Find where the given text appears and provide that cell's center as [X, Y] coordinate. 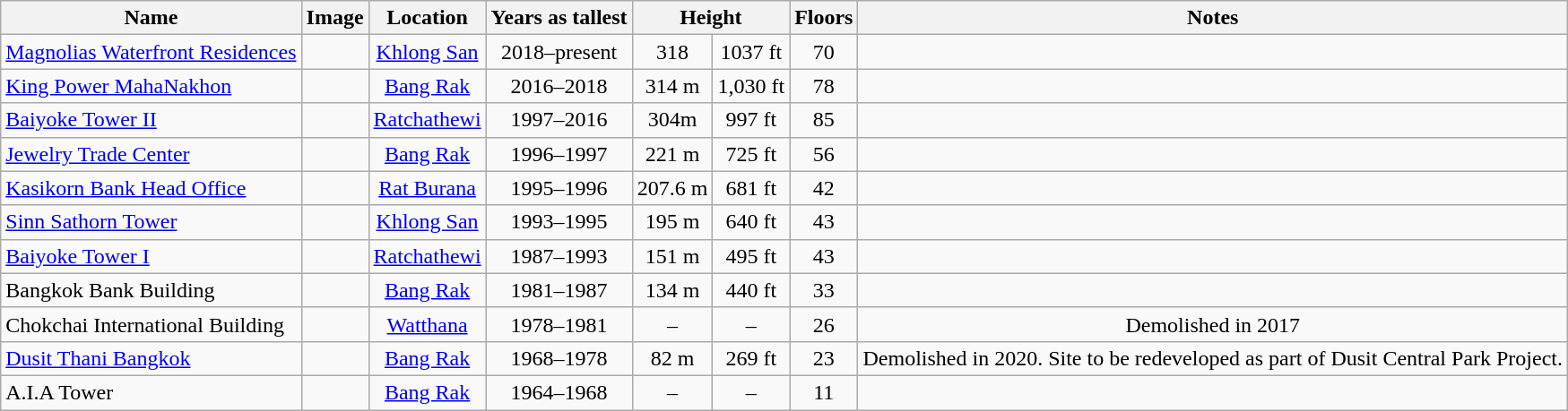
Location [427, 18]
2018–present [559, 52]
Magnolias Waterfront Residences [151, 52]
1995–1996 [559, 188]
78 [824, 86]
1987–1993 [559, 256]
221 m [672, 154]
Dusit Thani Bangkok [151, 358]
Name [151, 18]
495 ft [751, 256]
Rat Burana [427, 188]
Bangkok Bank Building [151, 290]
207.6 m [672, 188]
997 ft [751, 120]
26 [824, 324]
Baiyoke Tower II [151, 120]
Chokchai International Building [151, 324]
151 m [672, 256]
A.I.A Tower [151, 392]
1,030 ft [751, 86]
Image [335, 18]
1996–1997 [559, 154]
2016–2018 [559, 86]
23 [824, 358]
Kasikorn Bank Head Office [151, 188]
Demolished in 2017 [1213, 324]
1981–1987 [559, 290]
Floors [824, 18]
1997–2016 [559, 120]
269 ft [751, 358]
134 m [672, 290]
85 [824, 120]
1993–1995 [559, 222]
56 [824, 154]
70 [824, 52]
725 ft [751, 154]
440 ft [751, 290]
Height [710, 18]
42 [824, 188]
314 m [672, 86]
318 [672, 52]
33 [824, 290]
1968–1978 [559, 358]
Notes [1213, 18]
640 ft [751, 222]
Jewelry Trade Center [151, 154]
195 m [672, 222]
11 [824, 392]
304m [672, 120]
82 m [672, 358]
King Power MahaNakhon [151, 86]
1964–1968 [559, 392]
1978–1981 [559, 324]
Sinn Sathorn Tower [151, 222]
Demolished in 2020. Site to be redeveloped as part of Dusit Central Park Project. [1213, 358]
Watthana [427, 324]
Baiyoke Tower I [151, 256]
Years as tallest [559, 18]
1037 ft [751, 52]
681 ft [751, 188]
